Detect which cell encompasses the target text, then output its (x, y) center coordinate. 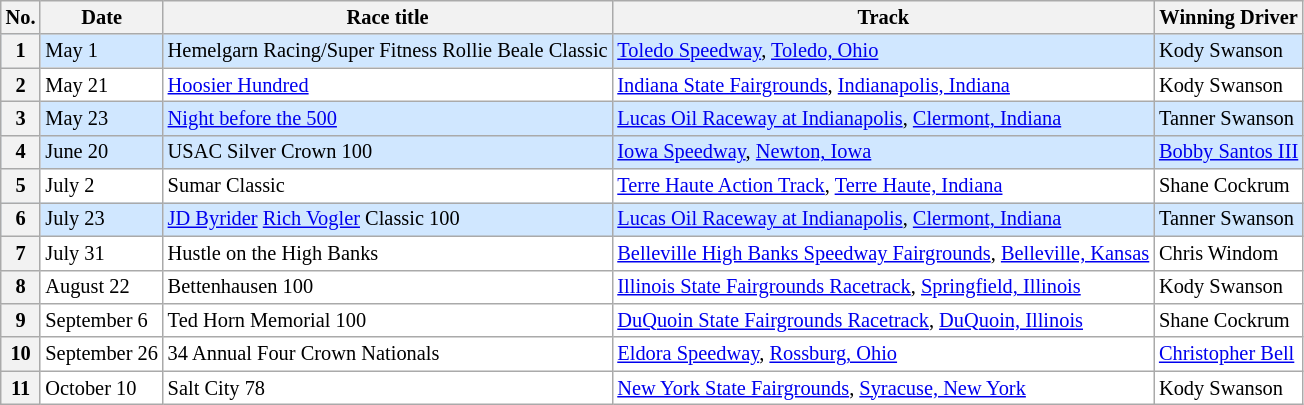
Winning Driver (1228, 17)
Date (101, 17)
Terre Haute Action Track, Terre Haute, Indiana (883, 186)
No. (21, 17)
June 20 (101, 152)
2 (21, 85)
6 (21, 219)
Track (883, 17)
Night before the 500 (388, 118)
10 (21, 354)
October 10 (101, 388)
Hemelgarn Racing/Super Fitness Rollie Beale Classic (388, 51)
9 (21, 320)
5 (21, 186)
Toledo Speedway, Toledo, Ohio (883, 51)
USAC Silver Crown 100 (388, 152)
Bettenhausen 100 (388, 287)
Indiana State Fairgrounds, Indianapolis, Indiana (883, 85)
Ted Horn Memorial 100 (388, 320)
New York State Fairgrounds, Syracuse, New York (883, 388)
May 1 (101, 51)
Salt City 78 (388, 388)
Hustle on the High Banks (388, 253)
Sumar Classic (388, 186)
8 (21, 287)
May 23 (101, 118)
Belleville High Banks Speedway Fairgrounds, Belleville, Kansas (883, 253)
July 23 (101, 219)
August 22 (101, 287)
September 6 (101, 320)
Chris Windom (1228, 253)
September 26 (101, 354)
3 (21, 118)
May 21 (101, 85)
7 (21, 253)
July 2 (101, 186)
Bobby Santos III (1228, 152)
Illinois State Fairgrounds Racetrack, Springfield, Illinois (883, 287)
4 (21, 152)
JD Byrider Rich Vogler Classic 100 (388, 219)
Hoosier Hundred (388, 85)
Iowa Speedway, Newton, Iowa (883, 152)
Eldora Speedway, Rossburg, Ohio (883, 354)
DuQuoin State Fairgrounds Racetrack, DuQuoin, Illinois (883, 320)
11 (21, 388)
1 (21, 51)
July 31 (101, 253)
Race title (388, 17)
34 Annual Four Crown Nationals (388, 354)
Christopher Bell (1228, 354)
